Provide the [x, y] coordinate of the cell's center where the given text is located.  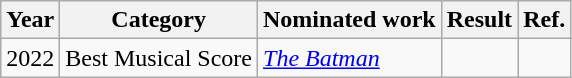
2022 [30, 58]
Nominated work [350, 20]
Category [159, 20]
Result [479, 20]
Year [30, 20]
The Batman [350, 58]
Best Musical Score [159, 58]
Ref. [544, 20]
